For the text-containing cell, return its midpoint in (X, Y) coordinate format. 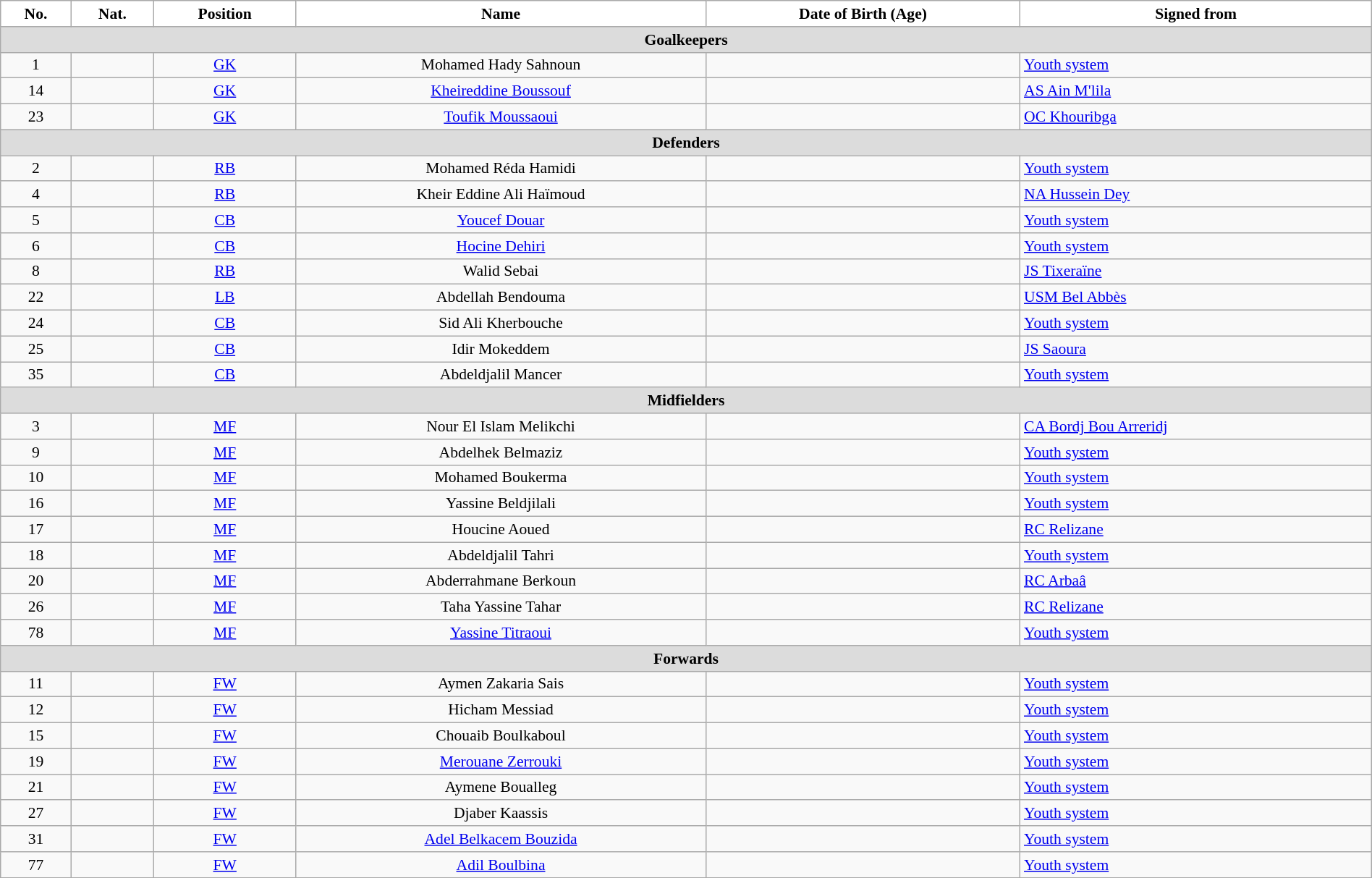
3 (36, 426)
Mohamed Hady Sahnoun (501, 65)
Yassine Titraoui (501, 633)
Name (501, 14)
RC Arbaâ (1195, 581)
Midfielders (686, 401)
18 (36, 555)
21 (36, 788)
Hocine Dehiri (501, 246)
Hicham Messiad (501, 710)
Abdeldjalil Tahri (501, 555)
78 (36, 633)
USM Bel Abbès (1195, 297)
35 (36, 375)
Abderrahmane Berkoun (501, 581)
Abdeldjalil Mancer (501, 375)
Nat. (112, 14)
14 (36, 91)
Abdelhek Belmaziz (501, 452)
2 (36, 169)
Chouaib Boulkaboul (501, 736)
Date of Birth (Age) (863, 14)
1 (36, 65)
Nour El Islam Melikchi (501, 426)
23 (36, 117)
JS Saoura (1195, 349)
Taha Yassine Tahar (501, 607)
Idir Mokeddem (501, 349)
26 (36, 607)
20 (36, 581)
22 (36, 297)
Adil Boulbina (501, 865)
Mohamed Boukerma (501, 478)
LB (224, 297)
12 (36, 710)
4 (36, 195)
Position (224, 14)
Sid Ali Kherbouche (501, 324)
Yassine Beldjilali (501, 504)
25 (36, 349)
11 (36, 684)
Adel Belkacem Bouzida (501, 839)
10 (36, 478)
Kheireddine Boussouf (501, 91)
Djaber Kaassis (501, 814)
Toufik Moussaoui (501, 117)
Mohamed Réda Hamidi (501, 169)
Walid Sebai (501, 271)
15 (36, 736)
Youcef Douar (501, 220)
Kheir Eddine Ali Haïmoud (501, 195)
Signed from (1195, 14)
NA Hussein Dey (1195, 195)
19 (36, 761)
27 (36, 814)
6 (36, 246)
17 (36, 530)
9 (36, 452)
CA Bordj Bou Arreridj (1195, 426)
Abdellah Bendouma (501, 297)
Merouane Zerrouki (501, 761)
Forwards (686, 659)
24 (36, 324)
Aymene Boualleg (501, 788)
JS Tixeraïne (1195, 271)
Houcine Aoued (501, 530)
31 (36, 839)
77 (36, 865)
16 (36, 504)
Aymen Zakaria Sais (501, 684)
AS Ain M'lila (1195, 91)
Goalkeepers (686, 40)
5 (36, 220)
8 (36, 271)
OC Khouribga (1195, 117)
No. (36, 14)
Defenders (686, 143)
